Determine the [X, Y] coordinate at the center of the cell enclosing the given text.  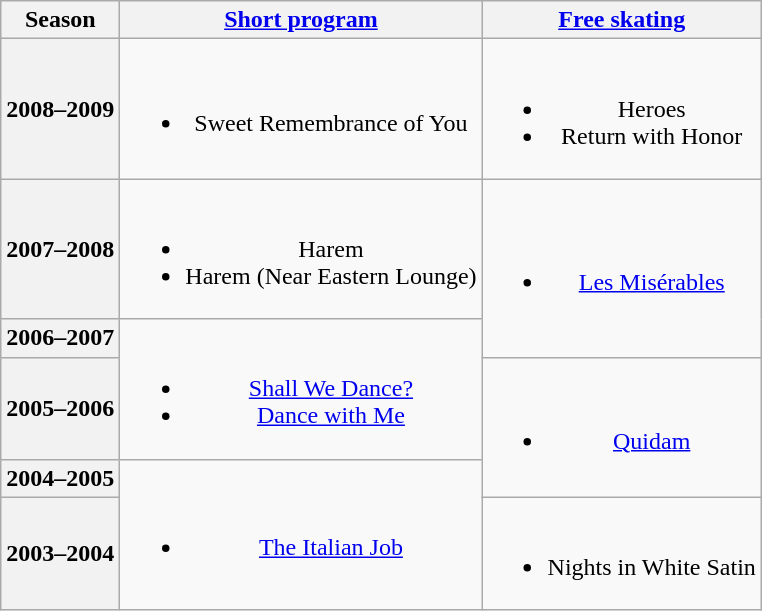
Quidam [622, 427]
Les Misérables [622, 268]
Sweet Remembrance of You [301, 109]
Harem Harem (Near Eastern Lounge) [301, 249]
Short program [301, 20]
2003–2004 [60, 554]
Heroes Return with Honor [622, 109]
2006–2007 [60, 338]
The Italian Job [301, 534]
2004–2005 [60, 478]
2005–2006 [60, 408]
Free skating [622, 20]
Nights in White Satin [622, 554]
Season [60, 20]
2007–2008 [60, 249]
Shall We Dance?Dance with Me [301, 389]
2008–2009 [60, 109]
